For the text-containing cell, return its midpoint in [X, Y] coordinate format. 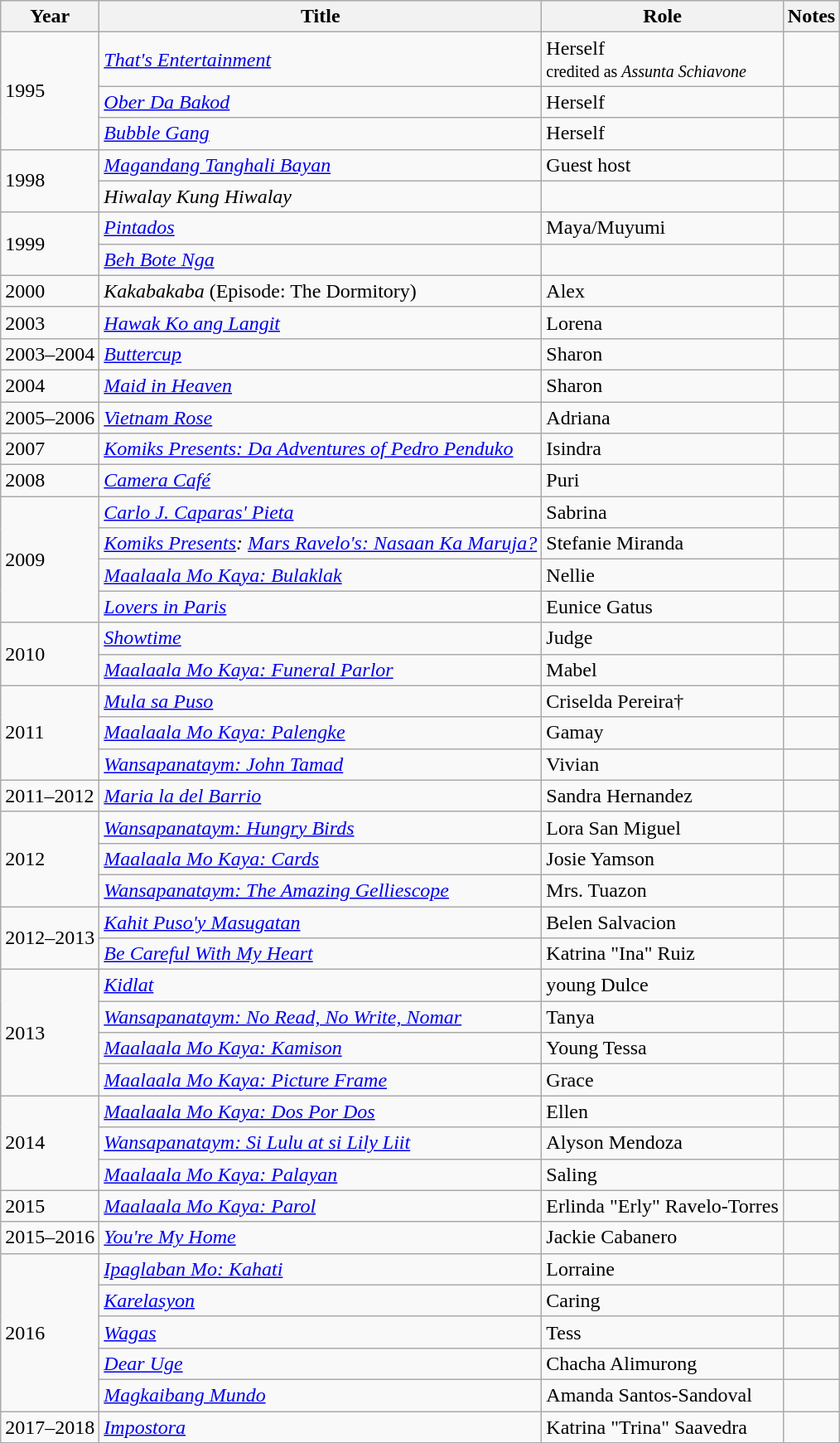
Maalaala Mo Kaya: Palayan [321, 1174]
Isindra [663, 449]
Maid in Heaven [321, 385]
2014 [50, 1143]
Jackie Cabanero [663, 1237]
Maalaala Mo Kaya: Bulaklak [321, 575]
2015–2016 [50, 1237]
Criselda Pereira† [663, 701]
Wansapanataym: Si Lulu at si Lily Liit [321, 1143]
Maalaala Mo Kaya: Parol [321, 1206]
Grace [663, 1080]
2011–2012 [50, 796]
Guest host [663, 165]
1998 [50, 181]
2011 [50, 733]
2015 [50, 1206]
2016 [50, 1332]
Maalaala Mo Kaya: Funeral Parlor [321, 670]
1999 [50, 244]
Wansapanataym: Hungry Birds [321, 827]
Amanda Santos-Sandoval [663, 1395]
Maria la del Barrio [321, 796]
Lorena [663, 322]
2010 [50, 654]
That's Entertainment [321, 60]
Lorraine [663, 1269]
2005–2006 [50, 417]
Buttercup [321, 354]
Saling [663, 1174]
Alyson Mendoza [663, 1143]
Ipaglaban Mo: Kahati [321, 1269]
Pintados [321, 228]
Vietnam Rose [321, 417]
Adriana [663, 417]
Hiwalay Kung Hiwalay [321, 196]
Notes [811, 17]
Josie Yamson [663, 859]
Mula sa Puso [321, 701]
Maalaala Mo Kaya: Picture Frame [321, 1080]
Karelasyon [321, 1300]
Mabel [663, 670]
Beh Bote Nga [321, 259]
Katrina "Ina" Ruiz [663, 954]
Judge [663, 638]
Belen Salvacion [663, 922]
Hawak Ko ang Langit [321, 322]
You're My Home [321, 1237]
Impostora [321, 1426]
Eunice Gatus [663, 607]
Lovers in Paris [321, 607]
Young Tessa [663, 1048]
2003 [50, 322]
2012–2013 [50, 938]
2012 [50, 859]
Herselfcredited as Assunta Schiavone [663, 60]
2013 [50, 1033]
Lora San Miguel [663, 827]
Sandra Hernandez [663, 796]
Camera Café [321, 481]
Mrs. Tuazon [663, 890]
Gamay [663, 733]
Be Careful With My Heart [321, 954]
Komiks Presents: Mars Ravelo's: Nasaan Ka Maruja? [321, 544]
Tess [663, 1332]
Carlo J. Caparas' Pieta [321, 512]
2017–2018 [50, 1426]
2003–2004 [50, 354]
Title [321, 17]
Komiks Presents: Da Adventures of Pedro Penduko [321, 449]
2000 [50, 291]
Puri [663, 481]
2007 [50, 449]
Kakabakaba (Episode: The Dormitory) [321, 291]
Vivian [663, 764]
2004 [50, 385]
Maalaala Mo Kaya: Kamison [321, 1048]
Caring [663, 1300]
Ellen [663, 1111]
Maya/Muyumi [663, 228]
Tanya [663, 1017]
Nellie [663, 575]
1995 [50, 91]
2008 [50, 481]
Chacha Alimurong [663, 1363]
Kidlat [321, 985]
Showtime [321, 638]
Wansapanataym: No Read, No Write, Nomar [321, 1017]
Sabrina [663, 512]
Katrina "Trina" Saavedra [663, 1426]
Stefanie Miranda [663, 544]
Dear Uge [321, 1363]
2009 [50, 559]
Erlinda "Erly" Ravelo-Torres [663, 1206]
Year [50, 17]
Maalaala Mo Kaya: Dos Por Dos [321, 1111]
Bubble Gang [321, 133]
Alex [663, 291]
young Dulce [663, 985]
Wagas [321, 1332]
Maalaala Mo Kaya: Palengke [321, 733]
Wansapanataym: The Amazing Gelliescope [321, 890]
Magkaibang Mundo [321, 1395]
Ober Da Bakod [321, 102]
Wansapanataym: John Tamad [321, 764]
Maalaala Mo Kaya: Cards [321, 859]
Role [663, 17]
Kahit Puso'y Masugatan [321, 922]
Magandang Tanghali Bayan [321, 165]
